Output the [x, y] coordinate of the center of the cell containing the given text.  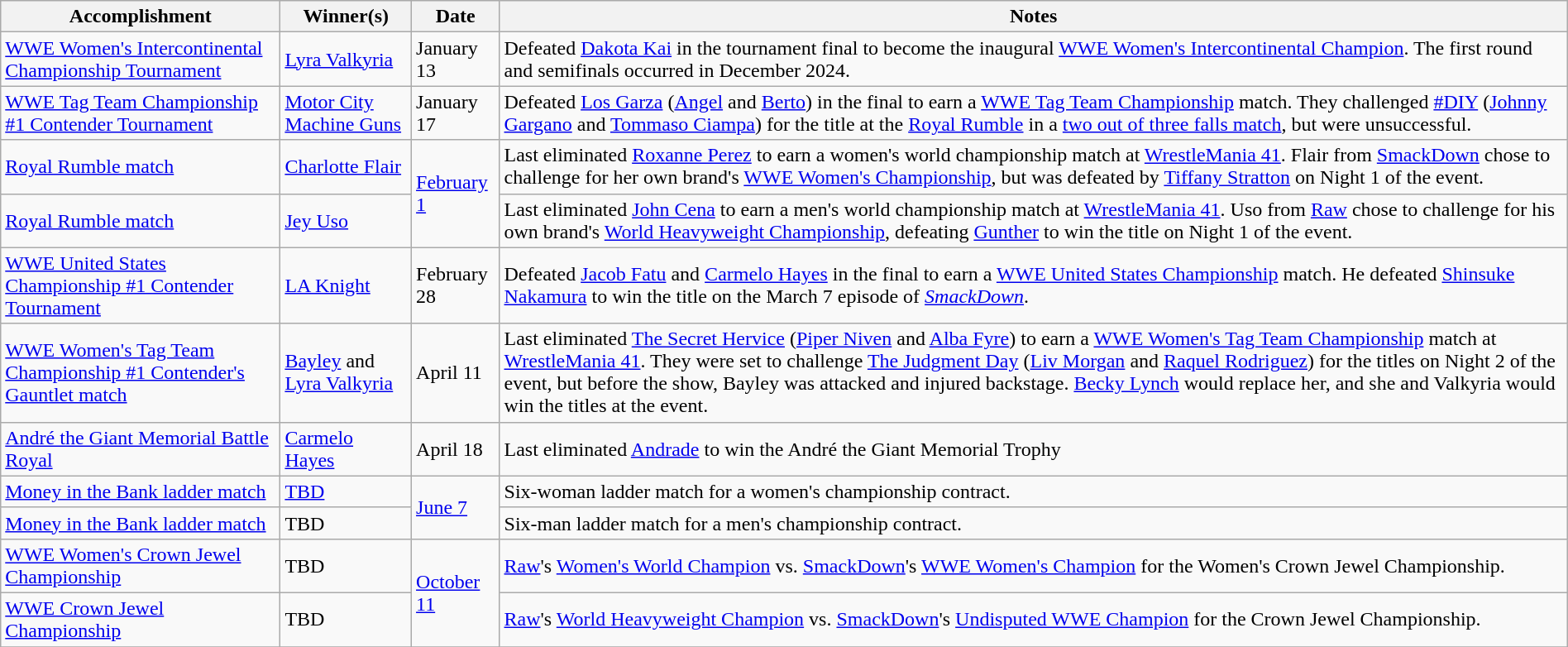
Last eliminated Andrade to win the André the Giant Memorial Trophy [1034, 448]
WWE Crown Jewel Championship [141, 619]
February 28 [456, 285]
Six-woman ladder match for a women's championship contract. [1034, 491]
Jey Uso [346, 220]
January 13 [456, 60]
April 18 [456, 448]
June 7 [456, 507]
Six-man ladder match for a men's championship contract. [1034, 523]
Raw's Women's World Champion vs. SmackDown's WWE Women's Champion for the Women's Crown Jewel Championship. [1034, 566]
Accomplishment [141, 17]
February 1 [456, 194]
Bayley and Lyra Valkyria [346, 372]
Charlotte Flair [346, 167]
WWE Women's Crown Jewel Championship [141, 566]
Notes [1034, 17]
Raw's World Heavyweight Champion vs. SmackDown's Undisputed WWE Champion for the Crown Jewel Championship. [1034, 619]
Lyra Valkyria [346, 60]
April 11 [456, 372]
WWE Women's Tag Team Championship #1 Contender's Gauntlet match [141, 372]
André the Giant Memorial Battle Royal [141, 448]
Date [456, 17]
January 17 [456, 113]
LA Knight [346, 285]
WWE Tag Team Championship #1 Contender Tournament [141, 113]
WWE United States Championship #1 Contender Tournament [141, 285]
October 11 [456, 592]
Motor City Machine Guns [346, 113]
WWE Women's Intercontinental Championship Tournament [141, 60]
Winner(s) [346, 17]
Carmelo Hayes [346, 448]
